Search for the cell housing the specified text and yield its [x, y] center coordinate. 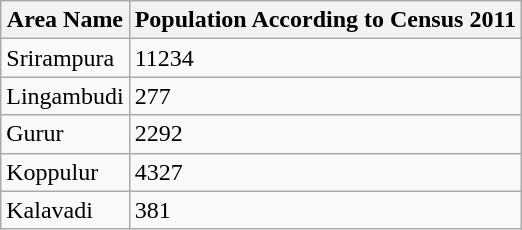
Koppulur [65, 172]
Population According to Census 2011 [325, 20]
381 [325, 210]
Kalavadi [65, 210]
11234 [325, 58]
2292 [325, 134]
Srirampura [65, 58]
Area Name [65, 20]
Lingambudi [65, 96]
277 [325, 96]
Gurur [65, 134]
4327 [325, 172]
